Extract the [X, Y] coordinate from the center of the cell holding the provided text.  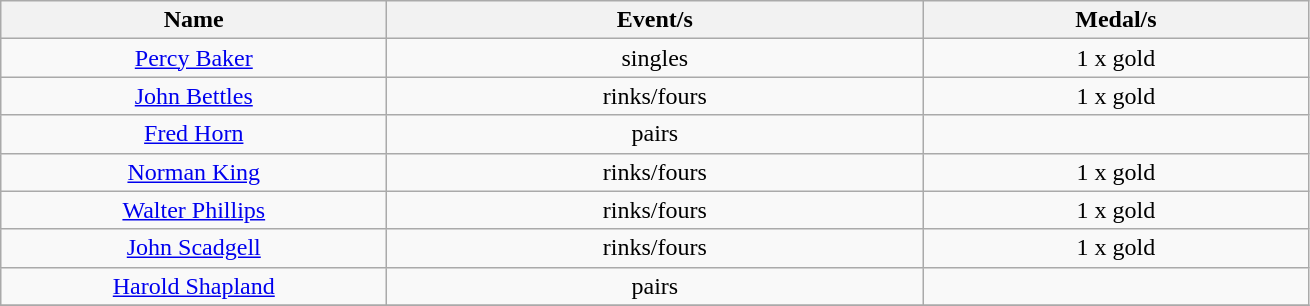
Walter Phillips [194, 210]
Fred Horn [194, 134]
Norman King [194, 172]
Medal/s [1116, 20]
Percy Baker [194, 58]
Event/s [655, 20]
singles [655, 58]
Harold Shapland [194, 286]
John Bettles [194, 96]
Name [194, 20]
John Scadgell [194, 248]
